Find where the given text appears and provide that cell's center as (X, Y) coordinate. 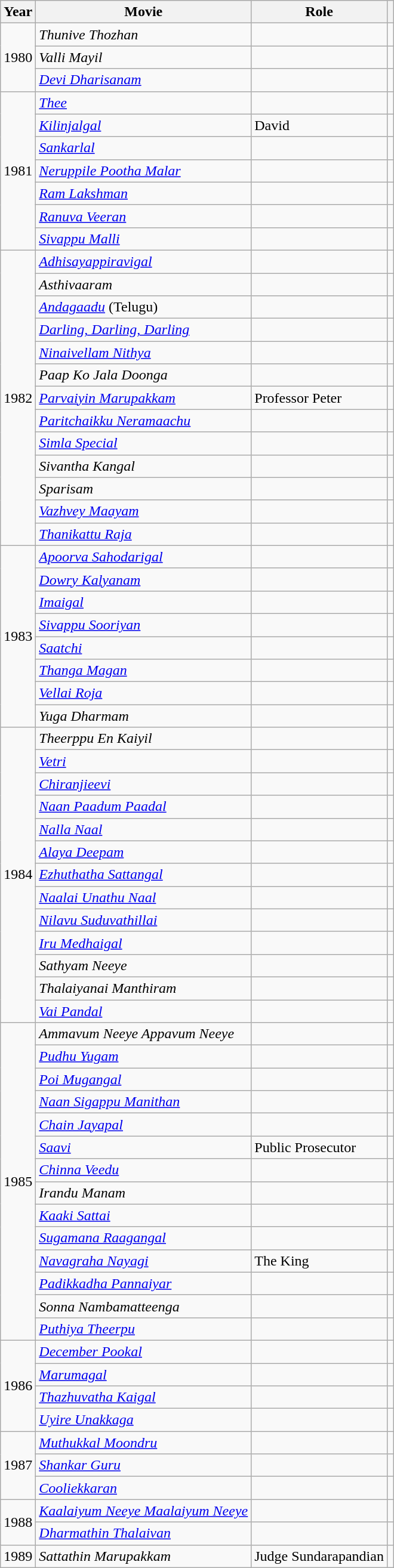
Sathyam Neeye (143, 965)
Naalai Unathu Naal (143, 897)
Naan Paadum Paadal (143, 807)
Imaigal (143, 602)
1989 (18, 1556)
Sankarlal (143, 148)
Thee (143, 103)
1986 (18, 1385)
Sivappu Sooriyan (143, 625)
David (319, 125)
1982 (18, 397)
Uyire Unakkaga (143, 1420)
Puthiya Theerpu (143, 1329)
Ezhuthatha Sattangal (143, 875)
Vetri (143, 761)
Vazhvey Maayam (143, 511)
Alaya Deepam (143, 852)
1984 (18, 875)
Nilavu Suduvathillai (143, 920)
Simla Special (143, 443)
Sivantha Kangal (143, 466)
1980 (18, 57)
Year (18, 12)
Vai Pandal (143, 1011)
Dowry Kalyanam (143, 579)
Sonna Nambamatteenga (143, 1306)
Irandu Manam (143, 1193)
1981 (18, 171)
Kilinjalgal (143, 125)
Muthukkal Moondru (143, 1443)
Dharmathin Thalaivan (143, 1533)
Devi Dharisanam (143, 80)
Thalaiyanai Manthiram (143, 988)
Padikkadha Pannaiyar (143, 1283)
Kaaki Sattai (143, 1215)
Cooliekkaran (143, 1488)
Chain Jayapal (143, 1125)
Poi Mugangal (143, 1079)
Darling, Darling, Darling (143, 330)
Sparisam (143, 489)
Thazhuvatha Kaigal (143, 1397)
Ninaivellam Nithya (143, 353)
Iru Medhaigal (143, 943)
Ram Lakshman (143, 193)
Theerppu En Kaiyil (143, 739)
1988 (18, 1522)
Professor Peter (319, 398)
Ammavum Neeye Appavum Neeye (143, 1034)
December Pookal (143, 1351)
Ranuva Veeran (143, 216)
Yuga Dharmam (143, 716)
Parvaiyin Marupakkam (143, 398)
Thunive Thozhan (143, 35)
Movie (143, 12)
Adhisayappiravigal (143, 261)
Apoorva Sahodarigal (143, 557)
Valli Mayil (143, 57)
Neruppile Pootha Malar (143, 171)
Thanga Magan (143, 671)
Pudhu Yugam (143, 1057)
Navagraha Nayagi (143, 1261)
Sivappu Malli (143, 239)
The King (319, 1261)
Paap Ko Jala Doonga (143, 375)
Andagaadu (Telugu) (143, 307)
Asthivaaram (143, 285)
Sugamana Raagangal (143, 1238)
Sattathin Marupakkam (143, 1556)
Marumagal (143, 1374)
Chinna Veedu (143, 1170)
Role (319, 12)
Saavi (143, 1147)
1983 (18, 636)
Judge Sundarapandian (319, 1556)
Saatchi (143, 647)
Nalla Naal (143, 829)
Public Prosecutor (319, 1147)
Shankar Guru (143, 1465)
Kaalaiyum Neeye Maalaiyum Neeye (143, 1511)
Naan Sigappu Manithan (143, 1102)
Vellai Roja (143, 693)
Chiranjieevi (143, 784)
1987 (18, 1465)
Paritchaikku Neramaachu (143, 421)
Thanikattu Raja (143, 534)
1985 (18, 1181)
